Return the (x, y) coordinate for the center point of the cell that contains the specified text.  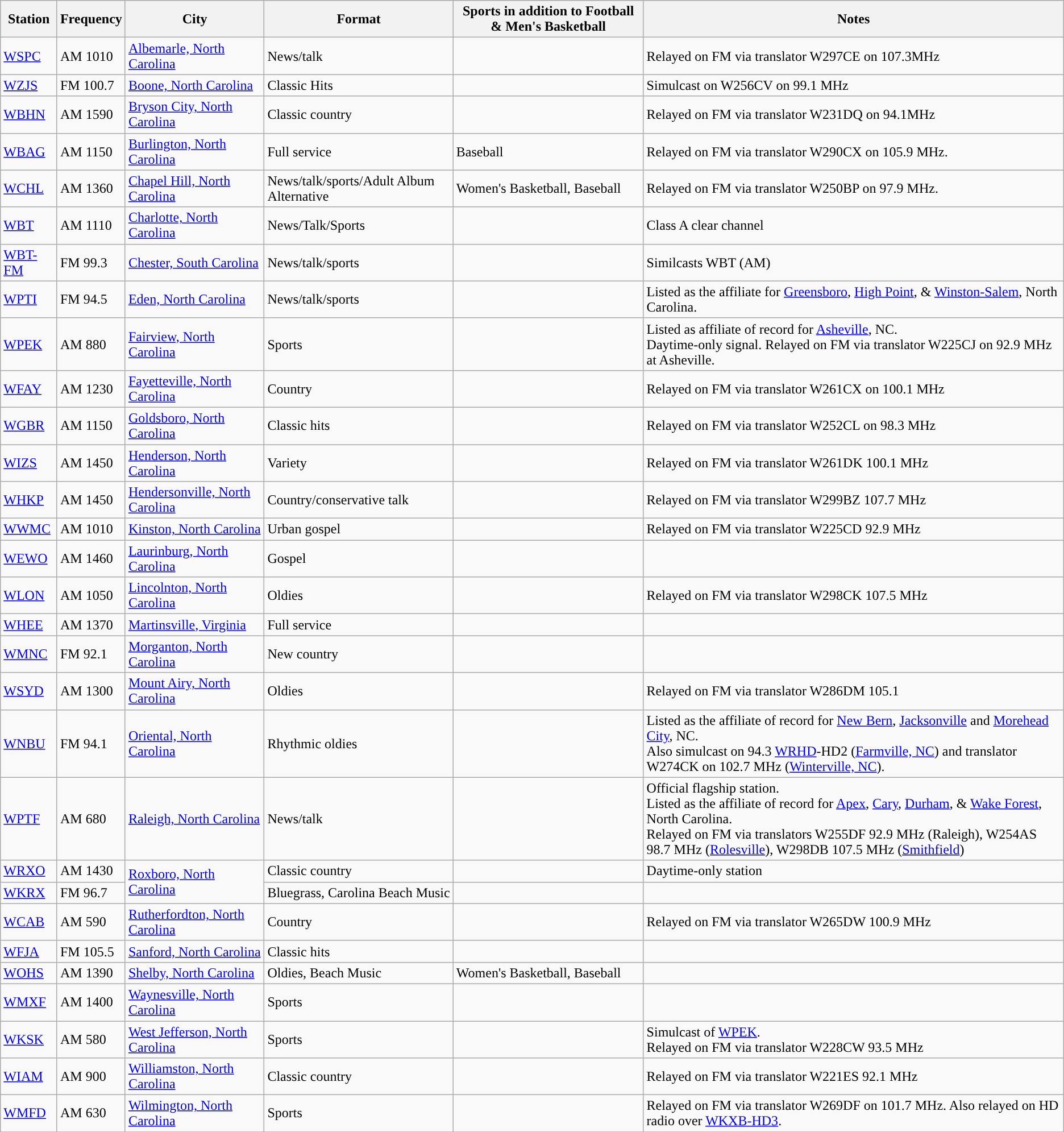
AM 1050 (91, 596)
WMXF (29, 1002)
AM 900 (91, 1077)
Relayed on FM via translator W221ES 92.1 MHz (854, 1077)
FM 94.5 (91, 299)
Fayetteville, North Carolina (194, 389)
WKSK (29, 1039)
WMFD (29, 1113)
Country/conservative talk (359, 500)
WFJA (29, 951)
Simulcast on W256CV on 99.1 MHz (854, 85)
AM 1390 (91, 973)
Relayed on FM via translator W297CE on 107.3MHz (854, 56)
AM 1110 (91, 225)
Sports in addition to Football & Men's Basketball (548, 19)
WPTF (29, 819)
WBT-FM (29, 263)
Laurinburg, North Carolina (194, 558)
Classic Hits (359, 85)
Relayed on FM via translator W231DQ on 94.1MHz (854, 115)
Similcasts WBT (AM) (854, 263)
Henderson, North Carolina (194, 463)
WRXO (29, 871)
Format (359, 19)
Shelby, North Carolina (194, 973)
Oriental, North Carolina (194, 744)
Listed as the affiliate for Greensboro, High Point, & Winston-Salem, North Carolina. (854, 299)
AM 1370 (91, 625)
Bluegrass, Carolina Beach Music (359, 893)
Bryson City, North Carolina (194, 115)
City (194, 19)
Station (29, 19)
Oldies, Beach Music (359, 973)
Variety (359, 463)
Relayed on FM via translator W250BP on 97.9 MHz. (854, 189)
New country (359, 654)
Sanford, North Carolina (194, 951)
AM 630 (91, 1113)
WPEK (29, 344)
WNBU (29, 744)
WSPC (29, 56)
WIAM (29, 1077)
FM 100.7 (91, 85)
Relayed on FM via translator W286DM 105.1 (854, 691)
Relayed on FM via translator W261DK 100.1 MHz (854, 463)
WZJS (29, 85)
FM 92.1 (91, 654)
AM 1460 (91, 558)
Raleigh, North Carolina (194, 819)
AM 1300 (91, 691)
AM 1430 (91, 871)
AM 1590 (91, 115)
Relayed on FM via translator W299BZ 107.7 MHz (854, 500)
Albemarle, North Carolina (194, 56)
Baseball (548, 151)
FM 99.3 (91, 263)
AM 580 (91, 1039)
WIZS (29, 463)
AM 880 (91, 344)
WKRX (29, 893)
Eden, North Carolina (194, 299)
Relayed on FM via translator W265DW 100.9 MHz (854, 922)
Rhythmic oldies (359, 744)
Roxboro, North Carolina (194, 882)
Rutherfordton, North Carolina (194, 922)
Relayed on FM via translator W252CL on 98.3 MHz (854, 425)
Relayed on FM via translator W225CD 92.9 MHz (854, 529)
Fairview, North Carolina (194, 344)
West Jefferson, North Carolina (194, 1039)
Urban gospel (359, 529)
AM 1400 (91, 1002)
News/Talk/Sports (359, 225)
Morganton, North Carolina (194, 654)
Chester, South Carolina (194, 263)
WLON (29, 596)
WCHL (29, 189)
Relayed on FM via translator W298CK 107.5 MHz (854, 596)
Frequency (91, 19)
FM 94.1 (91, 744)
AM 1360 (91, 189)
WPTI (29, 299)
Relayed on FM via translator W261CX on 100.1 MHz (854, 389)
Martinsville, Virginia (194, 625)
Waynesville, North Carolina (194, 1002)
WMNC (29, 654)
Class A clear channel (854, 225)
Wilmington, North Carolina (194, 1113)
Hendersonville, North Carolina (194, 500)
WFAY (29, 389)
FM 105.5 (91, 951)
Lincolnton, North Carolina (194, 596)
Relayed on FM via translator W290CX on 105.9 MHz. (854, 151)
WOHS (29, 973)
AM 1230 (91, 389)
News/talk/sports/Adult Album Alternative (359, 189)
WBAG (29, 151)
Notes (854, 19)
WHKP (29, 500)
Burlington, North Carolina (194, 151)
FM 96.7 (91, 893)
WEWO (29, 558)
AM 590 (91, 922)
Goldsboro, North Carolina (194, 425)
Kinston, North Carolina (194, 529)
WBT (29, 225)
Mount Airy, North Carolina (194, 691)
WCAB (29, 922)
Williamston, North Carolina (194, 1077)
Listed as affiliate of record for Asheville, NC.Daytime-only signal. Relayed on FM via translator W225CJ on 92.9 MHz at Asheville. (854, 344)
AM 680 (91, 819)
Daytime-only station (854, 871)
Boone, North Carolina (194, 85)
Chapel Hill, North Carolina (194, 189)
Gospel (359, 558)
Charlotte, North Carolina (194, 225)
WSYD (29, 691)
WWMC (29, 529)
WBHN (29, 115)
Simulcast of WPEK.Relayed on FM via translator W228CW 93.5 MHz (854, 1039)
Relayed on FM via translator W269DF on 101.7 MHz. Also relayed on HD radio over WKXB-HD3. (854, 1113)
WGBR (29, 425)
WHEE (29, 625)
